Output the [x, y] coordinate of the center of the cell containing the given text.  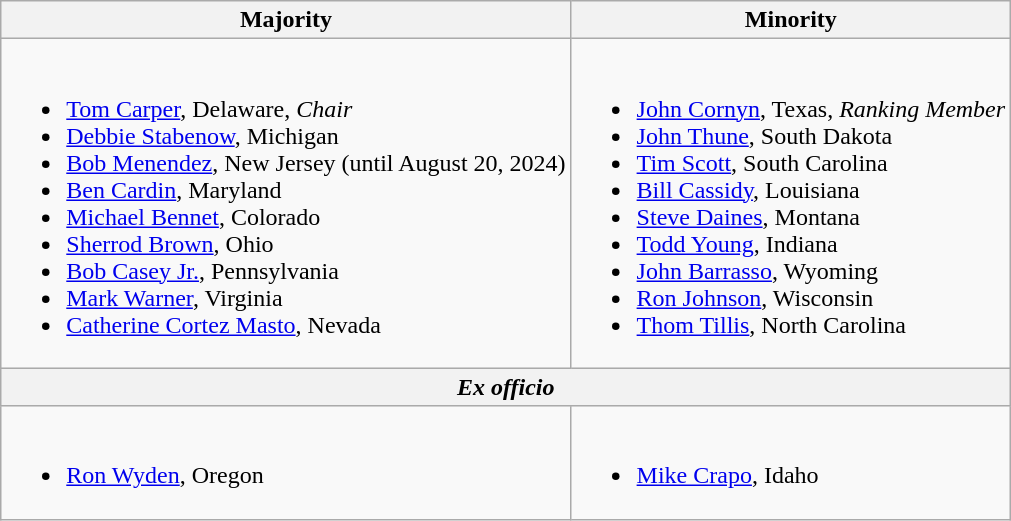
Ron Wyden, Oregon [286, 462]
Mike Crapo, Idaho [791, 462]
Ex officio [506, 387]
Majority [286, 20]
Minority [791, 20]
